From the cell containing the given text, extract its center point as (x, y) coordinate. 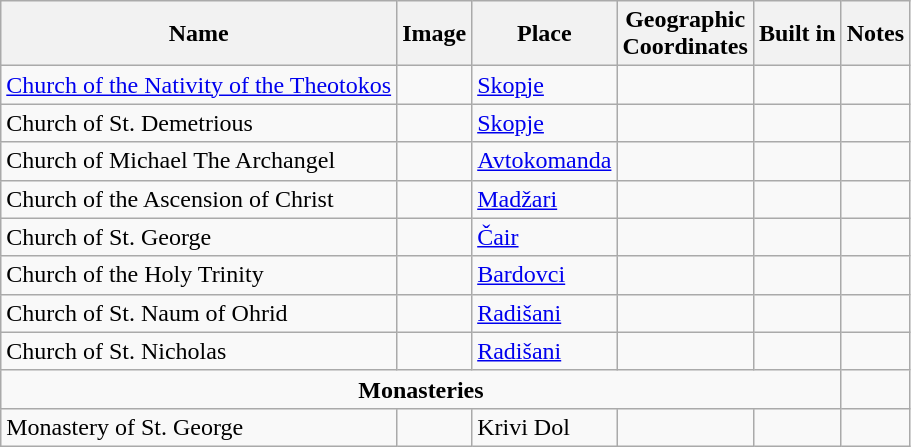
Monasteries (421, 389)
Image (434, 34)
Krivi Dol (544, 427)
Place (544, 34)
Madžari (544, 199)
Church of the Nativity of the Theotokos (199, 85)
Church of St. Naum of Ohrid (199, 313)
Notes (875, 34)
Built in (797, 34)
Bardovci (544, 275)
Church of St. Demetrious (199, 123)
GeographicCoordinates (685, 34)
Name (199, 34)
Church of St. Nicholas (199, 351)
Church of St. George (199, 237)
Church of the Holy Trinity (199, 275)
Monastery of St. George (199, 427)
Church of the Ascension of Christ (199, 199)
Church of Michael The Archangel (199, 161)
Čair (544, 237)
Avtokomanda (544, 161)
